Locate the cell with the specified text and output its (X, Y) center coordinate. 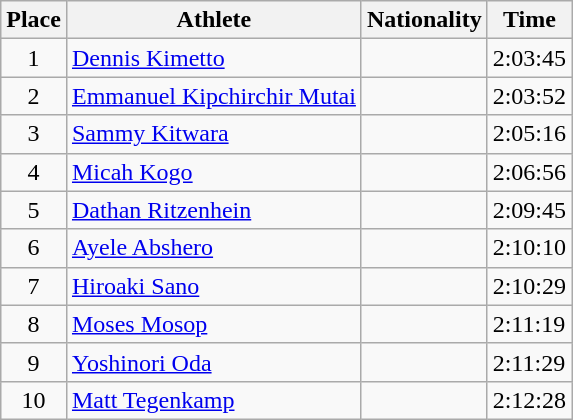
Time (529, 20)
Dennis Kimetto (214, 58)
Moses Mosop (214, 324)
6 (34, 248)
7 (34, 286)
10 (34, 400)
2:10:10 (529, 248)
2:06:56 (529, 172)
Matt Tegenkamp (214, 400)
2:11:19 (529, 324)
2:05:16 (529, 134)
2:03:45 (529, 58)
2:12:28 (529, 400)
Hiroaki Sano (214, 286)
9 (34, 362)
2:11:29 (529, 362)
Sammy Kitwara (214, 134)
Dathan Ritzenhein (214, 210)
2:09:45 (529, 210)
Nationality (424, 20)
Emmanuel Kipchirchir Mutai (214, 96)
Micah Kogo (214, 172)
1 (34, 58)
Athlete (214, 20)
2:03:52 (529, 96)
5 (34, 210)
Ayele Abshero (214, 248)
2:10:29 (529, 286)
Place (34, 20)
2 (34, 96)
Yoshinori Oda (214, 362)
8 (34, 324)
3 (34, 134)
4 (34, 172)
